Find where the given text appears and provide that cell's center as (X, Y) coordinate. 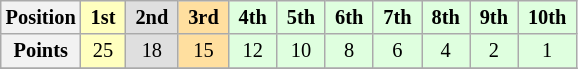
25 (104, 51)
18 (152, 51)
5th (301, 17)
10 (301, 51)
8 (349, 51)
7th (397, 17)
15 (203, 51)
Position (41, 17)
6 (397, 51)
2nd (152, 17)
1 (547, 51)
8th (446, 17)
2 (494, 51)
6th (349, 17)
3rd (203, 17)
12 (253, 51)
9th (494, 17)
4th (253, 17)
1st (104, 17)
Points (41, 51)
10th (547, 17)
4 (446, 51)
